Locate the cell with the specified text and output its (x, y) center coordinate. 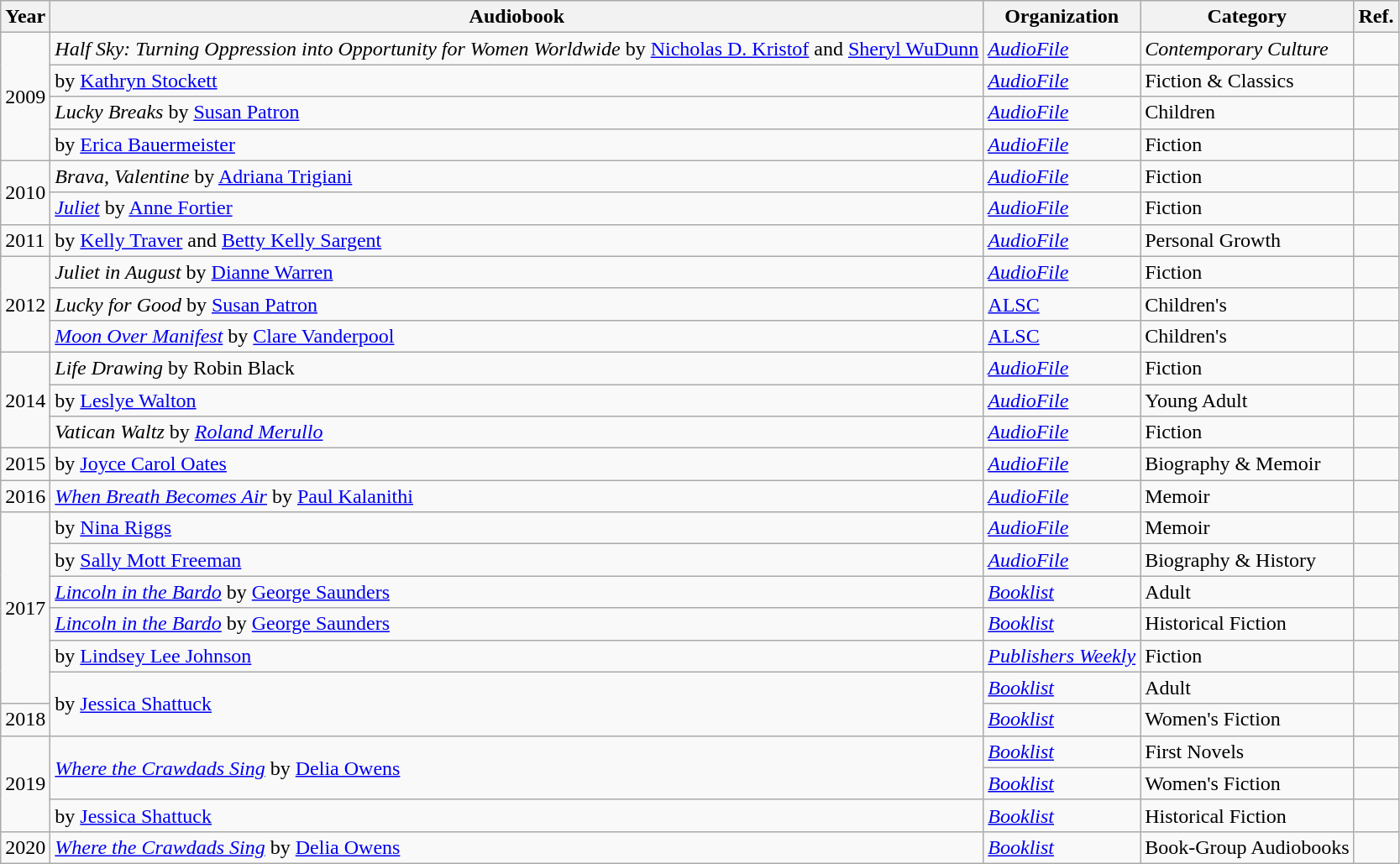
Category (1247, 17)
Book-Group Audiobooks (1247, 847)
by Joyce Carol Oates (517, 464)
by Sally Mott Freeman (517, 560)
2011 (25, 240)
Life Drawing by Robin Black (517, 368)
2020 (25, 847)
Fiction & Classics (1247, 81)
Organization (1062, 17)
by Lindsey Lee Johnson (517, 656)
2015 (25, 464)
Ref. (1376, 17)
Lucky for Good by Susan Patron (517, 304)
2017 (25, 608)
by Kelly Traver and Betty Kelly Sargent (517, 240)
Children (1247, 113)
Year (25, 17)
Juliet by Anne Fortier (517, 208)
Young Adult (1247, 401)
Half Sky: Turning Oppression into Opportunity for Women Worldwide by Nicholas D. Kristof and Sheryl WuDunn (517, 49)
by Leslye Walton (517, 401)
Publishers Weekly (1062, 656)
First Novels (1247, 751)
2009 (25, 97)
2010 (25, 192)
Lucky Breaks by Susan Patron (517, 113)
2016 (25, 496)
Contemporary Culture (1247, 49)
2012 (25, 304)
Biography & Memoir (1247, 464)
2018 (25, 720)
2019 (25, 783)
by Nina Riggs (517, 528)
Personal Growth (1247, 240)
Vatican Waltz by Roland Merullo (517, 432)
2014 (25, 400)
Moon Over Manifest by Clare Vanderpool (517, 336)
When Breath Becomes Air by Paul Kalanithi (517, 496)
by Erica Bauermeister (517, 144)
Juliet in August by Dianne Warren (517, 272)
Brava, Valentine by Adriana Trigiani (517, 176)
by Kathryn Stockett (517, 81)
Biography & History (1247, 560)
Audiobook (517, 17)
